Return (x, y) of the center of cell containing provided text 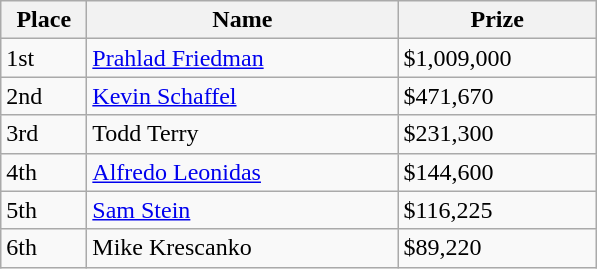
6th (44, 248)
$471,670 (498, 96)
Todd Terry (242, 134)
Kevin Schaffel (242, 96)
4th (44, 172)
5th (44, 210)
2nd (44, 96)
Prize (498, 20)
$89,220 (498, 248)
Prahlad Friedman (242, 58)
3rd (44, 134)
$1,009,000 (498, 58)
Name (242, 20)
Alfredo Leonidas (242, 172)
Place (44, 20)
$116,225 (498, 210)
$144,600 (498, 172)
Mike Krescanko (242, 248)
$231,300 (498, 134)
Sam Stein (242, 210)
1st (44, 58)
